Determine the (X, Y) coordinate at the center of the cell enclosing the given text.  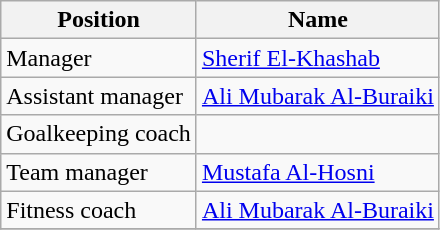
Position (99, 20)
Manager (99, 58)
Fitness coach (99, 210)
Assistant manager (99, 96)
Team manager (99, 172)
Goalkeeping coach (99, 134)
Mustafa Al-Hosni (318, 172)
Sherif El-Khashab (318, 58)
Name (318, 20)
